Provide the (X, Y) coordinate of the cell's center where the given text is located.  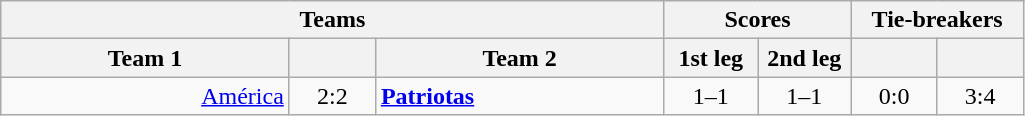
Team 2 (520, 58)
1st leg (711, 58)
3:4 (980, 96)
2nd leg (805, 58)
Team 1 (146, 58)
América (146, 96)
0:0 (894, 96)
Scores (758, 20)
Teams (332, 20)
Tie-breakers (937, 20)
2:2 (332, 96)
Patriotas (520, 96)
